Return the (X, Y) coordinate for the center point of the cell that contains the specified text.  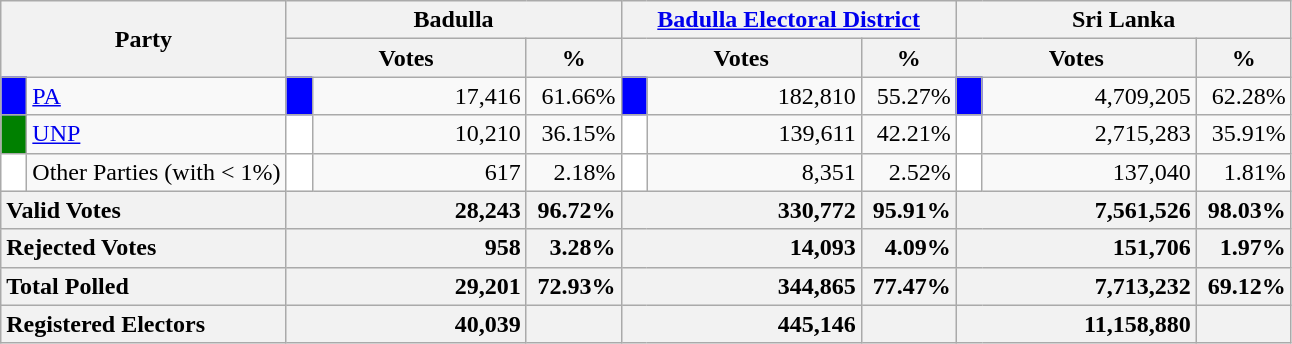
8,351 (754, 172)
2.18% (574, 172)
617 (419, 172)
96.72% (574, 210)
4,709,205 (1089, 96)
69.12% (1244, 286)
28,243 (406, 210)
Sri Lanka (1124, 20)
151,706 (1076, 248)
1.81% (1244, 172)
1.97% (1244, 248)
10,210 (419, 134)
137,040 (1089, 172)
958 (406, 248)
62.28% (1244, 96)
72.93% (574, 286)
35.91% (1244, 134)
Badulla Electoral District (788, 20)
PA (156, 96)
330,772 (741, 210)
Rejected Votes (144, 248)
36.15% (574, 134)
7,561,526 (1076, 210)
3.28% (574, 248)
2.52% (908, 172)
Registered Electors (144, 324)
Valid Votes (144, 210)
40,039 (406, 324)
42.21% (908, 134)
Other Parties (with < 1%) (156, 172)
7,713,232 (1076, 286)
182,810 (754, 96)
UNP (156, 134)
98.03% (1244, 210)
11,158,880 (1076, 324)
139,611 (754, 134)
17,416 (419, 96)
95.91% (908, 210)
344,865 (741, 286)
445,146 (741, 324)
Total Polled (144, 286)
Badulla (454, 20)
2,715,283 (1089, 134)
55.27% (908, 96)
61.66% (574, 96)
29,201 (406, 286)
4.09% (908, 248)
77.47% (908, 286)
Party (144, 39)
14,093 (741, 248)
